Find where the given text appears and provide that cell's center as [X, Y] coordinate. 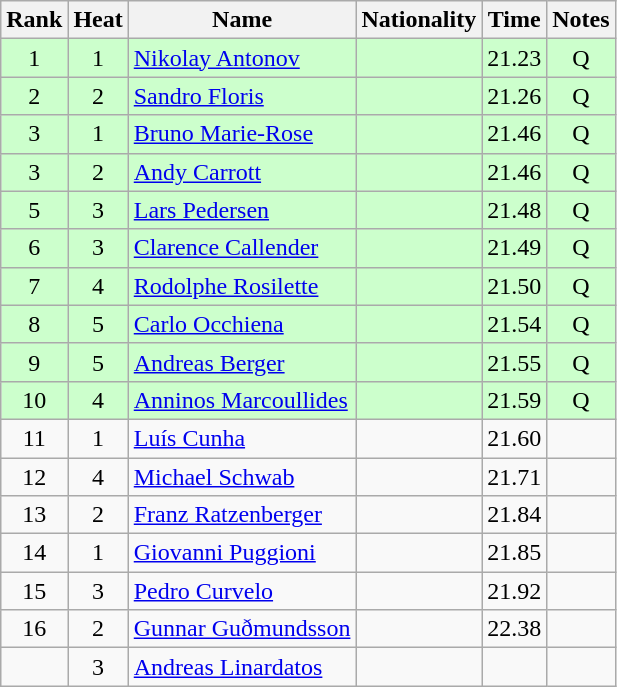
13 [34, 515]
6 [34, 248]
Heat [98, 20]
Clarence Callender [242, 248]
21.49 [514, 248]
Michael Schwab [242, 477]
Rank [34, 20]
21.60 [514, 438]
Andy Carrott [242, 172]
8 [34, 324]
Franz Ratzenberger [242, 515]
Rodolphe Rosilette [242, 286]
21.50 [514, 286]
Nationality [419, 20]
7 [34, 286]
10 [34, 400]
Anninos Marcoullides [242, 400]
Notes [581, 20]
Carlo Occhiena [242, 324]
15 [34, 591]
21.26 [514, 96]
21.54 [514, 324]
Time [514, 20]
12 [34, 477]
Andreas Linardatos [242, 667]
Giovanni Puggioni [242, 553]
11 [34, 438]
21.59 [514, 400]
Luís Cunha [242, 438]
21.92 [514, 591]
14 [34, 553]
21.71 [514, 477]
Nikolay Antonov [242, 58]
Lars Pedersen [242, 210]
9 [34, 362]
Name [242, 20]
22.38 [514, 629]
21.23 [514, 58]
Andreas Berger [242, 362]
21.84 [514, 515]
Pedro Curvelo [242, 591]
21.55 [514, 362]
Bruno Marie-Rose [242, 134]
Sandro Floris [242, 96]
Gunnar Guðmundsson [242, 629]
16 [34, 629]
21.48 [514, 210]
21.85 [514, 553]
